Return [x, y] of the center of cell containing provided text 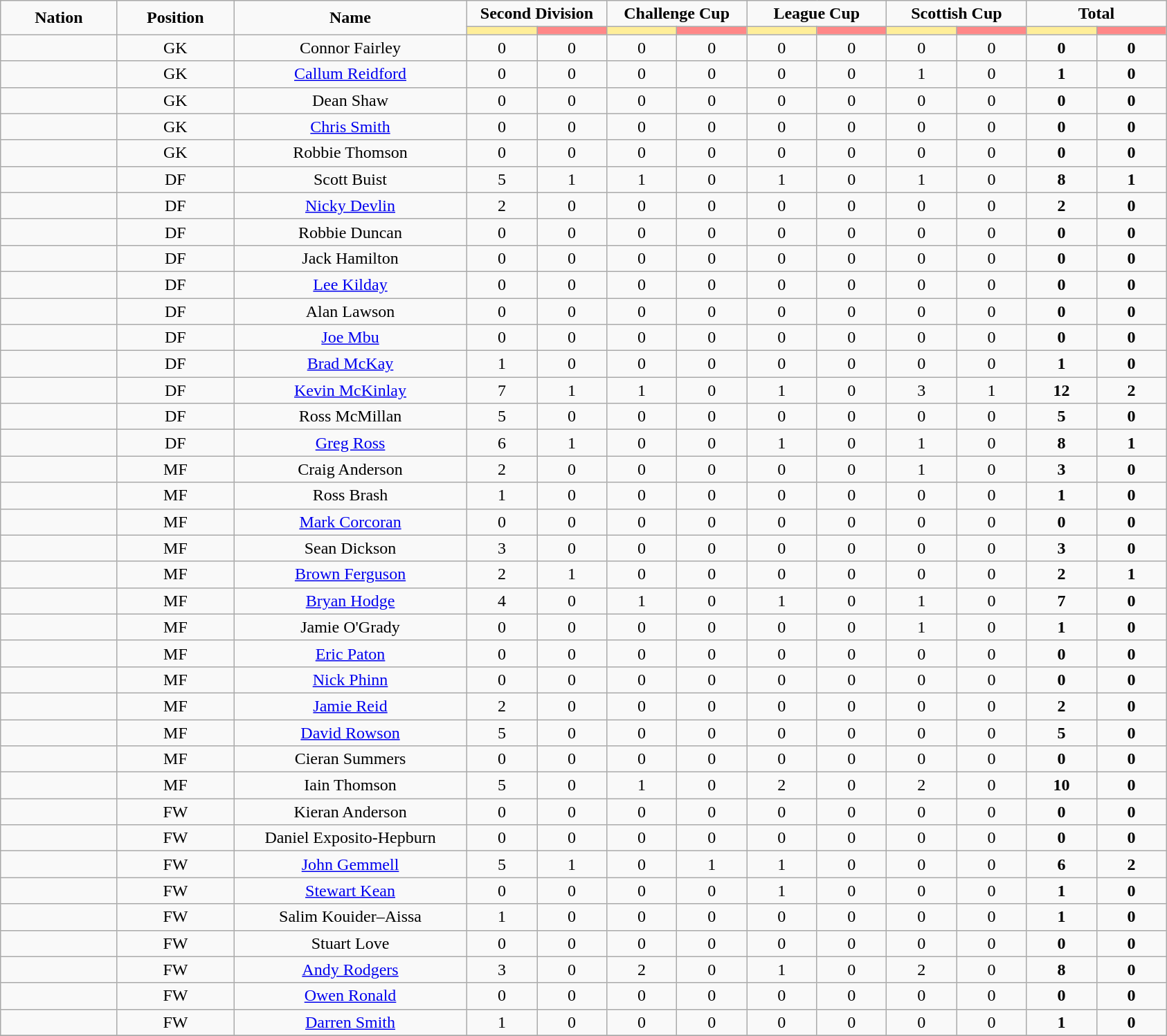
Ross Brash [350, 496]
Mark Corcoran [350, 522]
Kevin McKinlay [350, 390]
Ross McMillan [350, 417]
Chris Smith [350, 127]
Lee Kilday [350, 284]
Nick Phinn [350, 680]
Joe Mbu [350, 338]
Bryan Hodge [350, 601]
10 [1062, 785]
Salim Kouider–Aissa [350, 917]
Robbie Duncan [350, 232]
Callum Reidford [350, 74]
Kieran Anderson [350, 812]
David Rowson [350, 733]
Eric Paton [350, 653]
Scottish Cup [957, 14]
Sean Dickson [350, 548]
John Gemmell [350, 864]
League Cup [817, 14]
Nicky Devlin [350, 206]
Daniel Exposito-Hepburn [350, 838]
Dean Shaw [350, 100]
Greg Ross [350, 443]
Connor Fairley [350, 48]
Jamie Reid [350, 706]
Brown Ferguson [350, 574]
Total [1096, 14]
Andy Rodgers [350, 970]
Nation [59, 18]
Jack Hamilton [350, 258]
4 [501, 601]
Jamie O'Grady [350, 627]
Craig Anderson [350, 469]
Iain Thomson [350, 785]
Alan Lawson [350, 311]
Position [175, 18]
Stewart Kean [350, 891]
12 [1062, 390]
Cieran Summers [350, 759]
Second Division [536, 14]
Challenge Cup [677, 14]
Brad McKay [350, 364]
Owen Ronald [350, 996]
Darren Smith [350, 1022]
Robbie Thomson [350, 153]
Stuart Love [350, 943]
Name [350, 18]
Scott Buist [350, 179]
